Identify which cell holds the provided text, then report its (X, Y) central coordinate. 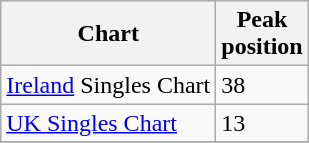
38 (262, 85)
Chart (108, 34)
Ireland Singles Chart (108, 85)
13 (262, 123)
Peakposition (262, 34)
UK Singles Chart (108, 123)
